From the cell containing the given text, extract its center point as [x, y] coordinate. 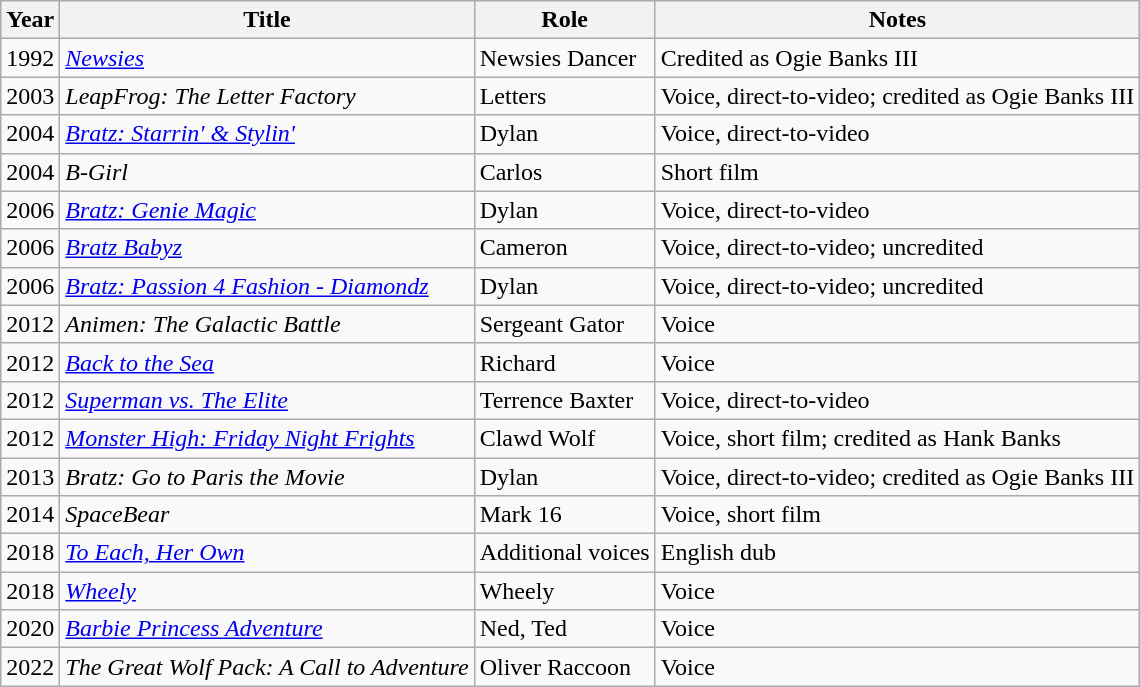
Bratz: Go to Paris the Movie [267, 477]
Bratz Babyz [267, 248]
Voice, short film; credited as Hank Banks [897, 438]
LeapFrog: The Letter Factory [267, 96]
Credited as Ogie Banks III [897, 58]
To Each, Her Own [267, 553]
Superman vs. The Elite [267, 400]
Oliver Raccoon [564, 667]
2003 [30, 96]
Notes [897, 20]
Barbie Princess Adventure [267, 629]
Back to the Sea [267, 362]
Short film [897, 172]
Title [267, 20]
2014 [30, 515]
Carlos [564, 172]
Newsies [267, 58]
Additional voices [564, 553]
Voice, short film [897, 515]
Newsies Dancer [564, 58]
Letters [564, 96]
Role [564, 20]
Cameron [564, 248]
Bratz: Genie Magic [267, 210]
Mark 16 [564, 515]
Bratz: Starrin' & Stylin' [267, 134]
The Great Wolf Pack: A Call to Adventure [267, 667]
Sergeant Gator [564, 324]
2020 [30, 629]
1992 [30, 58]
Richard [564, 362]
Monster High: Friday Night Frights [267, 438]
2022 [30, 667]
Ned, Ted [564, 629]
B-Girl [267, 172]
Bratz: Passion 4 Fashion - Diamondz [267, 286]
SpaceBear [267, 515]
Year [30, 20]
Animen: The Galactic Battle [267, 324]
English dub [897, 553]
Terrence Baxter [564, 400]
Clawd Wolf [564, 438]
2013 [30, 477]
